Output the (x, y) coordinate of the center of the cell containing the given text.  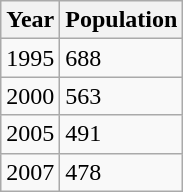
563 (122, 96)
688 (122, 58)
1995 (30, 58)
491 (122, 134)
478 (122, 172)
Year (30, 20)
2007 (30, 172)
2000 (30, 96)
2005 (30, 134)
Population (122, 20)
